Locate the cell with the specified text and output its (x, y) center coordinate. 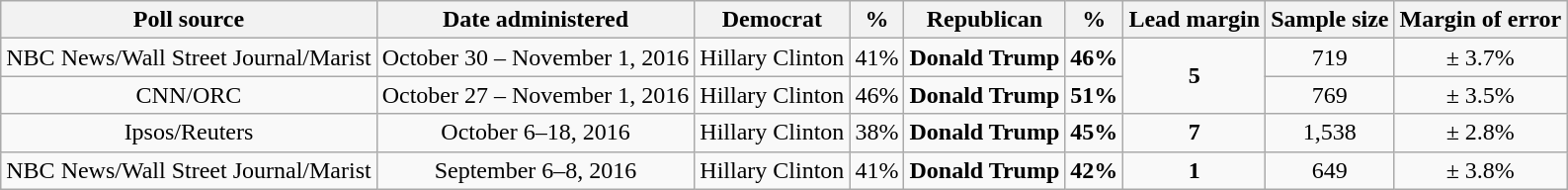
Democrat (773, 20)
± 3.8% (1480, 170)
5 (1195, 76)
7 (1195, 133)
October 27 – November 1, 2016 (536, 95)
1,538 (1330, 133)
769 (1330, 95)
CNN/ORC (189, 95)
October 6–18, 2016 (536, 133)
± 3.5% (1480, 95)
Sample size (1330, 20)
1 (1195, 170)
Republican (984, 20)
42% (1095, 170)
51% (1095, 95)
Ipsos/Reuters (189, 133)
± 3.7% (1480, 57)
Lead margin (1195, 20)
October 30 – November 1, 2016 (536, 57)
45% (1095, 133)
649 (1330, 170)
Poll source (189, 20)
Date administered (536, 20)
719 (1330, 57)
Margin of error (1480, 20)
September 6–8, 2016 (536, 170)
38% (877, 133)
± 2.8% (1480, 133)
